From the cell containing the given text, extract its center point as [x, y] coordinate. 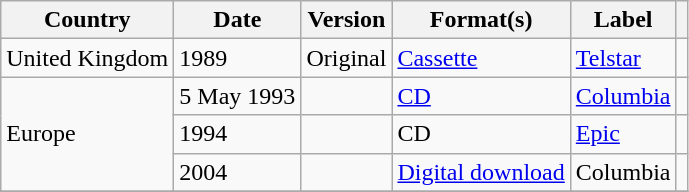
1989 [238, 58]
Cassette [481, 58]
Telstar [623, 58]
5 May 1993 [238, 96]
Digital download [481, 172]
Epic [623, 134]
Format(s) [481, 20]
2004 [238, 172]
1994 [238, 134]
Version [346, 20]
Label [623, 20]
United Kingdom [88, 58]
Country [88, 20]
Original [346, 58]
Europe [88, 134]
Date [238, 20]
